Scan for the cell matching the given text and deliver its [X, Y] coordinate at center. 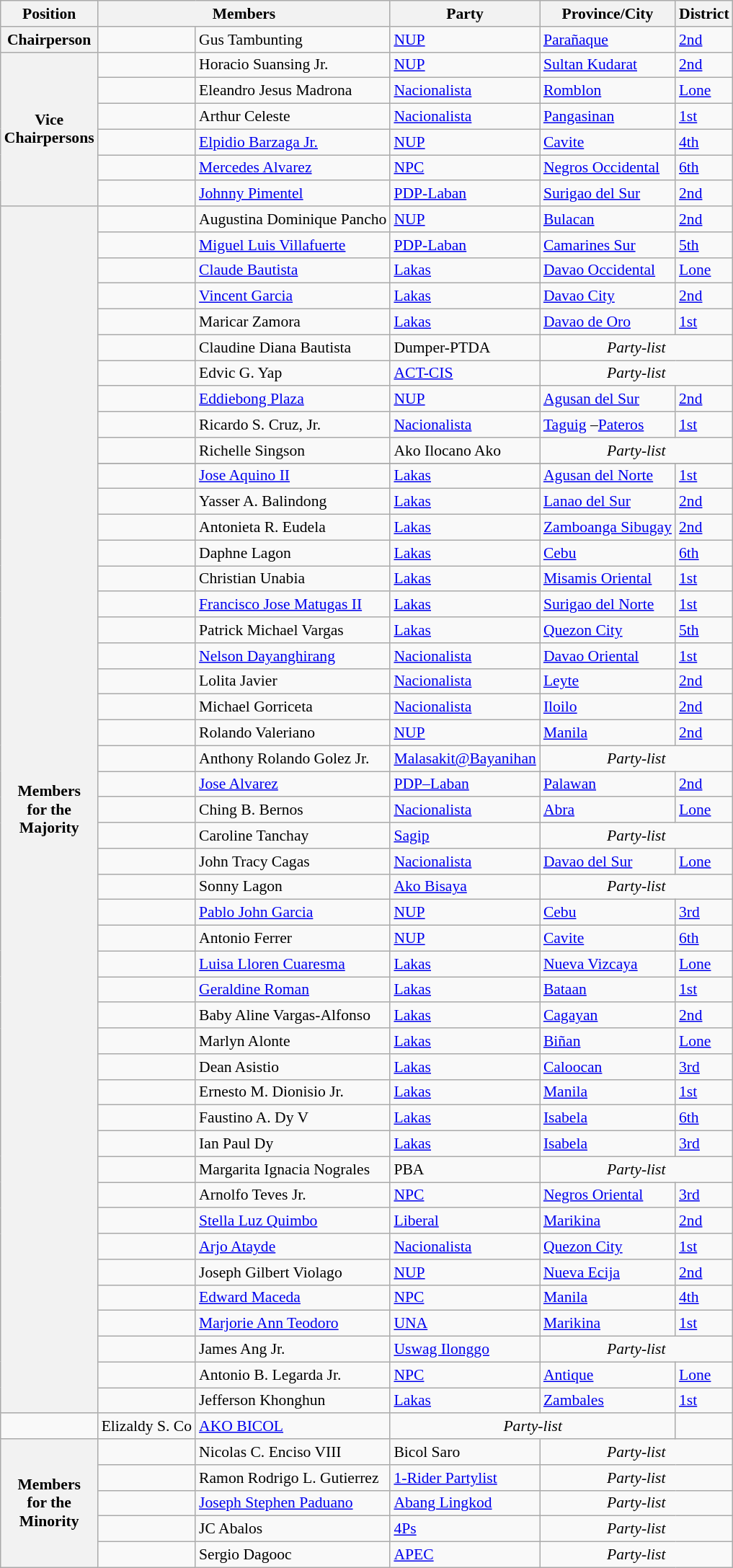
JC Abalos [293, 1529]
Parañaque [608, 40]
Misamis Oriental [608, 579]
Palawan [608, 784]
Mercedes Alvarez [293, 168]
Negros Oriental [608, 1195]
Luisa Lloren Cuaresma [293, 964]
Eleandro Jesus Madrona [293, 91]
Rolando Valeriano [293, 733]
Antique [608, 1375]
Geraldine Roman [293, 990]
Negros Occidental [608, 168]
Faustino A. Dy V [293, 1118]
Bulacan [608, 219]
Augustina Dominique Pancho [293, 219]
Jose Alvarez [293, 784]
Position [49, 14]
Arjo Atayde [293, 1246]
Ramon Rodrigo L. Gutierrez [293, 1478]
Ian Paul Dy [293, 1144]
Davao Oriental [608, 656]
Province/City [608, 14]
4Ps [464, 1529]
Abra [608, 810]
Joseph Stephen Paduano [293, 1503]
Camarines Sur [608, 245]
Nelson Dayanghirang [293, 656]
Pangasinan [608, 117]
Agusan del Sur [608, 399]
Caloocan [608, 1067]
Bataan [608, 990]
Edward Maceda [293, 1298]
Nueva Vizcaya [608, 964]
Jose Aquino II [293, 476]
Claude Bautista [293, 270]
James Ang Jr. [293, 1350]
Nicolas C. Enciso VIII [293, 1452]
Cagayan [608, 1016]
Horacio Suansing Jr. [293, 65]
Ako Ilocano Ako [464, 451]
Sultan Kudarat [608, 65]
Claudine Diana Bautista [293, 347]
Vincent Garcia [293, 296]
Margarita Ignacia Nograles [293, 1169]
District [704, 14]
Ricardo S. Cruz, Jr. [293, 425]
Eddiebong Plaza [293, 399]
PDP–Laban [464, 784]
Zambales [608, 1401]
PBA [464, 1169]
Arnolfo Teves Jr. [293, 1195]
Davao del Sur [608, 861]
Miguel Luis Villafuerte [293, 245]
Romblon [608, 91]
Bicol Saro [464, 1452]
Jefferson Khonghun [293, 1401]
Elizaldy S. Co [147, 1427]
Michael Gorriceta [293, 707]
Antonieta R. Eudela [293, 528]
Anthony Rolando Golez Jr. [293, 758]
ViceChairpersons [49, 129]
Arthur Celeste [293, 117]
Elpidio Barzaga Jr. [293, 142]
Agusan del Norte [608, 476]
Antonio B. Legarda Jr. [293, 1375]
Members [244, 14]
Francisco Jose Matugas II [293, 605]
Davao de Oro [608, 322]
John Tracy Cagas [293, 861]
Stella Luz Quimbo [293, 1221]
1-Rider Partylist [464, 1478]
UNA [464, 1324]
Dumper-PTDA [464, 347]
Nueva Ecija [608, 1272]
Pablo John Garcia [293, 913]
Yasser A. Balindong [293, 502]
Iloilo [608, 707]
Patrick Michael Vargas [293, 630]
Membersfor theMajority [49, 810]
Caroline Tanchay [293, 836]
Joseph Gilbert Violago [293, 1272]
Taguig –Pateros [608, 425]
Marlyn Alonte [293, 1041]
Lolita Javier [293, 681]
Liberal [464, 1221]
Antonio Ferrer [293, 939]
Maricar Zamora [293, 322]
AKO BICOL [293, 1427]
APEC [464, 1555]
Gus Tambunting [293, 40]
Davao Occidental [608, 270]
Johnny Pimentel [293, 194]
Ernesto M. Dionisio Jr. [293, 1092]
Chairperson [49, 40]
Leyte [608, 681]
Baby Aline Vargas-Alfonso [293, 1016]
Malasakit@Bayanihan [464, 758]
Membersfor theMinority [49, 1503]
Surigao del Norte [608, 605]
Zamboanga Sibugay [608, 528]
Christian Unabia [293, 579]
Davao City [608, 296]
Dean Asistio [293, 1067]
Surigao del Sur [608, 194]
Lanao del Sur [608, 502]
Biñan [608, 1041]
Sonny Lagon [293, 887]
Party [464, 14]
Daphne Lagon [293, 553]
Richelle Singson [293, 451]
Ako Bisaya [464, 887]
Abang Lingkod [464, 1503]
ACT-CIS [464, 373]
Edvic G. Yap [293, 373]
Ching B. Bernos [293, 810]
Marjorie Ann Teodoro [293, 1324]
Sagip [464, 836]
Uswag Ilonggo [464, 1350]
Sergio Dagooc [293, 1555]
